From the cell containing the given text, extract its center point as [X, Y] coordinate. 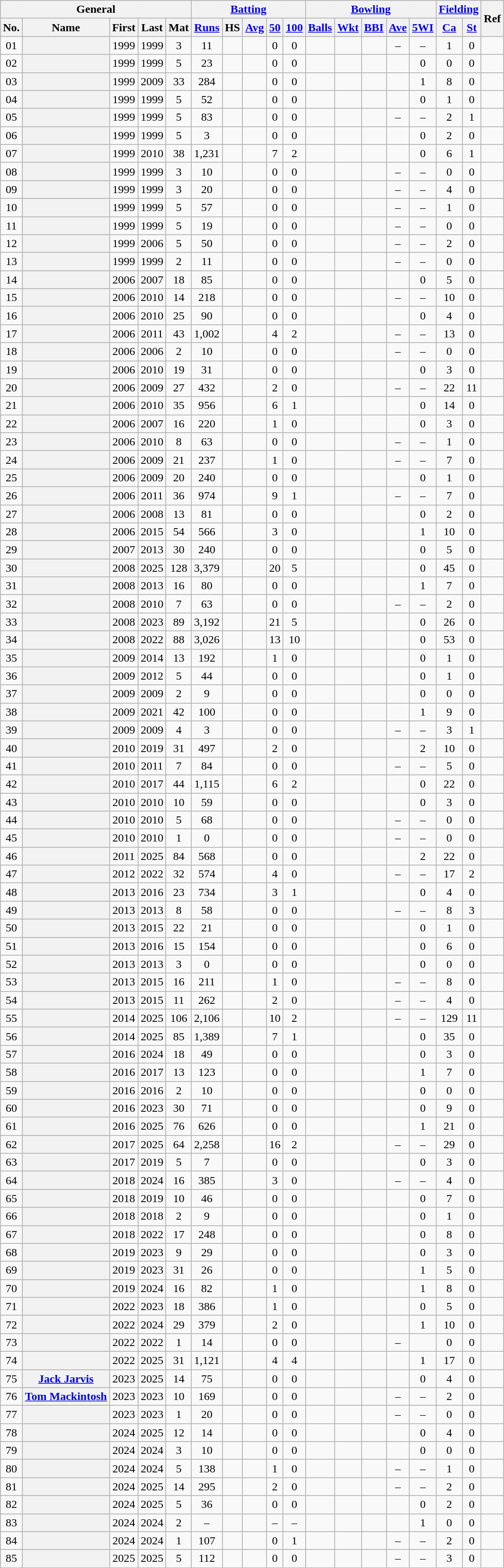
432 [207, 388]
48 [11, 892]
123 [207, 1072]
Name [66, 27]
No. [11, 27]
67 [11, 1234]
24 [11, 460]
2,106 [207, 1018]
60 [11, 1108]
Ave [398, 27]
Jack Jarvis [66, 1379]
1,115 [207, 784]
HS [233, 27]
Ref [492, 18]
St [472, 27]
05 [11, 117]
41 [11, 766]
28 [11, 532]
06 [11, 135]
220 [207, 424]
Mat [179, 27]
169 [207, 1397]
65 [11, 1198]
First [124, 27]
89 [179, 622]
37 [11, 694]
Avg [255, 27]
78 [11, 1433]
Bowling [371, 9]
40 [11, 748]
Batting [249, 9]
192 [207, 658]
3,192 [207, 622]
79 [11, 1451]
106 [179, 1018]
734 [207, 892]
128 [179, 568]
90 [207, 316]
66 [11, 1216]
55 [11, 1018]
61 [11, 1126]
04 [11, 99]
2021 [152, 712]
Tom Mackintosh [66, 1397]
03 [11, 81]
112 [207, 1559]
385 [207, 1180]
497 [207, 748]
07 [11, 153]
248 [207, 1234]
Fielding [459, 9]
09 [11, 189]
39 [11, 730]
General [96, 9]
237 [207, 460]
88 [179, 640]
Balls [320, 27]
47 [11, 874]
Ca [450, 27]
574 [207, 874]
1,389 [207, 1036]
3,026 [207, 640]
70 [11, 1288]
154 [207, 946]
2,258 [207, 1144]
Last [152, 27]
34 [11, 640]
02 [11, 63]
08 [11, 171]
956 [207, 406]
379 [207, 1324]
5WI [423, 27]
74 [11, 1360]
568 [207, 856]
3,379 [207, 568]
Runs [207, 27]
284 [207, 81]
295 [207, 1487]
107 [207, 1541]
129 [450, 1018]
72 [11, 1324]
626 [207, 1126]
386 [207, 1306]
01 [11, 45]
566 [207, 532]
1,231 [207, 153]
262 [207, 1000]
218 [207, 298]
1,121 [207, 1360]
211 [207, 982]
51 [11, 946]
Wkt [348, 27]
77 [11, 1415]
56 [11, 1036]
974 [207, 496]
BBI [374, 27]
138 [207, 1469]
62 [11, 1144]
1,002 [207, 334]
69 [11, 1270]
73 [11, 1342]
